From the cell containing the given text, extract its center point as [X, Y] coordinate. 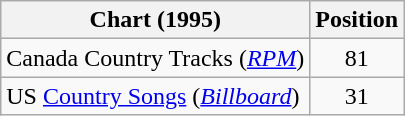
Chart (1995) [156, 20]
Canada Country Tracks (RPM) [156, 58]
Position [357, 20]
US Country Songs (Billboard) [156, 96]
31 [357, 96]
81 [357, 58]
